Search for the cell housing the specified text and yield its [x, y] center coordinate. 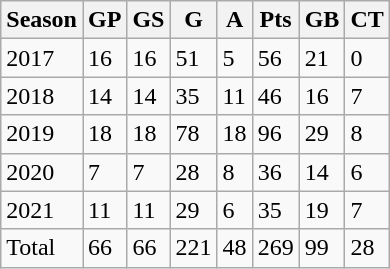
0 [367, 58]
Season [42, 20]
78 [194, 134]
GP [104, 20]
2021 [42, 210]
19 [322, 210]
5 [234, 58]
G [194, 20]
A [234, 20]
46 [276, 96]
56 [276, 58]
99 [322, 248]
269 [276, 248]
GB [322, 20]
Total [42, 248]
2017 [42, 58]
48 [234, 248]
2018 [42, 96]
GS [148, 20]
21 [322, 58]
2019 [42, 134]
2020 [42, 172]
CT [367, 20]
96 [276, 134]
Pts [276, 20]
36 [276, 172]
51 [194, 58]
221 [194, 248]
